Find where the given text appears and provide that cell's center as [X, Y] coordinate. 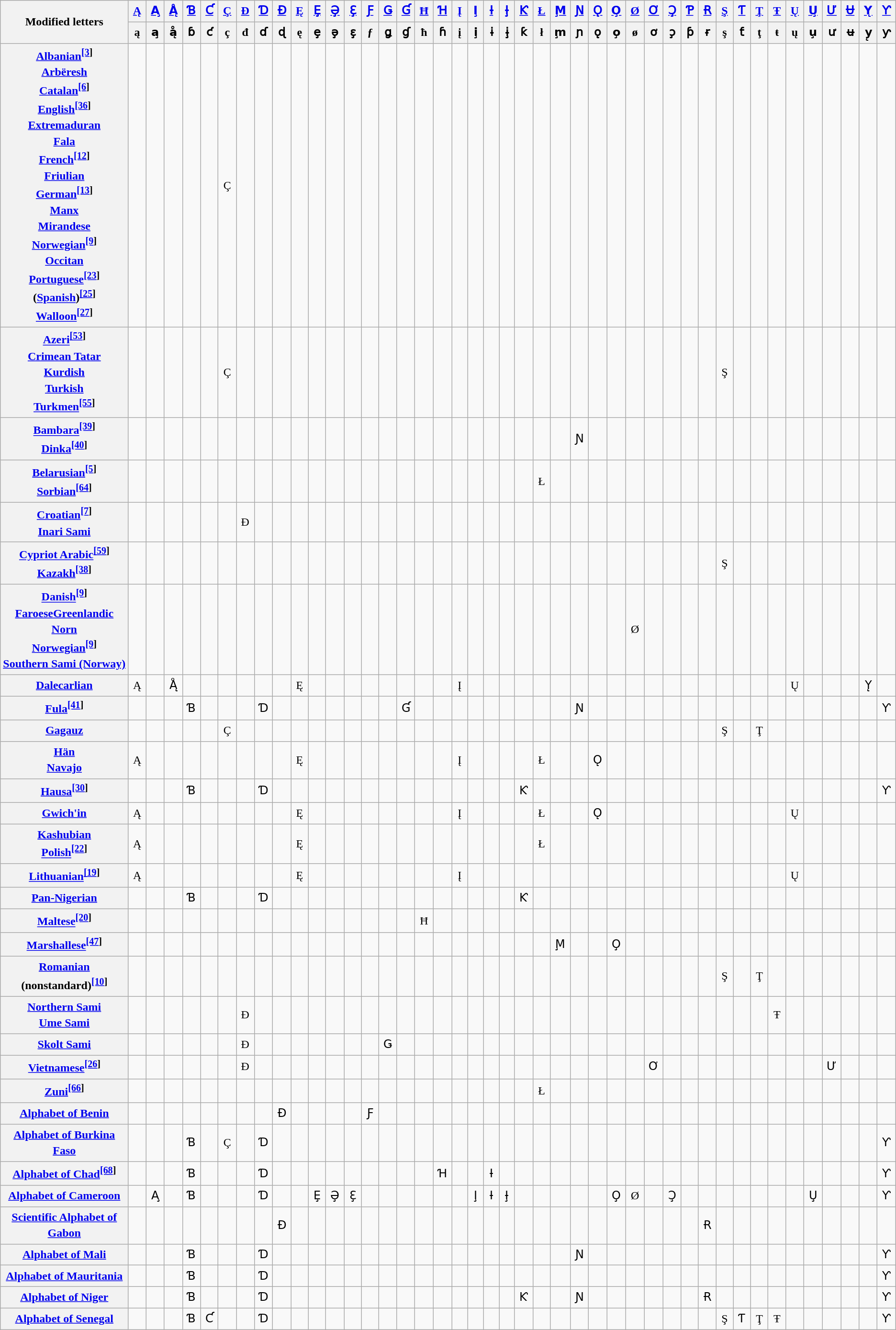
ƈ [210, 33]
Ʉ [850, 11]
ɓ [191, 33]
a̧ [155, 33]
o̧ [616, 33]
Vietnamese[26] [64, 1067]
ɨ [491, 33]
Hausa[30] [64, 790]
Alphabet of Cameroon [64, 1196]
ǥ [388, 33]
Zuni[66] [64, 1091]
ę [300, 33]
đ [246, 33]
Dalecarlian [64, 686]
ɲ [580, 33]
HänNavajo [64, 760]
y̨ [868, 33]
Alphabet of Chad[68] [64, 1173]
ƒ [370, 33]
ɗ [263, 33]
Cypriot Arabic[59]Kazakh[38] [64, 563]
ơ [654, 33]
u̧ [813, 33]
ą [137, 33]
ʉ [850, 33]
ł [542, 33]
Marshallese[47] [64, 945]
Scientific Alphabet of Gabon [64, 1225]
Modified letters [64, 22]
į [459, 33]
ç [227, 33]
Bambara[39]Dinka[40] [64, 439]
Alphabet of Niger [64, 1297]
ţ [759, 33]
KashubianPolish[22] [64, 844]
Lithuanian[19] [64, 876]
ƥ [690, 33]
Maltese[20] [64, 921]
ų [795, 33]
Northern SamiUme Sami [64, 1015]
ɨ̧ [507, 33]
Croatian[7]Inari Sami [64, 522]
ɍ [707, 33]
Alphabet of Benin [64, 1114]
ư [832, 33]
Alphabet of Burkina Faso [64, 1143]
ŧ [777, 33]
ɔ̧ [672, 33]
Pan-Nigerian [64, 898]
ø [635, 33]
Alphabet of Mauritania [64, 1276]
ą̊ [173, 33]
Alphabet of Mali [64, 1254]
ə̧ [335, 33]
ɛ̧ [353, 33]
ƭ [742, 33]
Alphabet of Senegal [64, 1319]
Ƥ [690, 11]
ƙ [524, 33]
Gwich'in [64, 813]
ħ [424, 33]
i̧ [476, 33]
ɠ [406, 33]
ƴ [886, 33]
ȩ [317, 33]
Skolt Sami [64, 1045]
ş [725, 33]
Gagauz [64, 731]
ɦ [442, 33]
m̧ [560, 33]
Danish[9]FaroeseGreenlandicNornNorwegian[9]Southern Sami (Norway) [64, 629]
Romanian (nonstandard)[10] [64, 977]
Fula[41] [64, 708]
ɖ [282, 33]
Azeri[53]Crimean TatarKurdishTurkishTurkmen[55] [64, 372]
ǫ [597, 33]
Belarusian[5]Sorbian[64] [64, 481]
